Find where the given text appears and provide that cell's center as (x, y) coordinate. 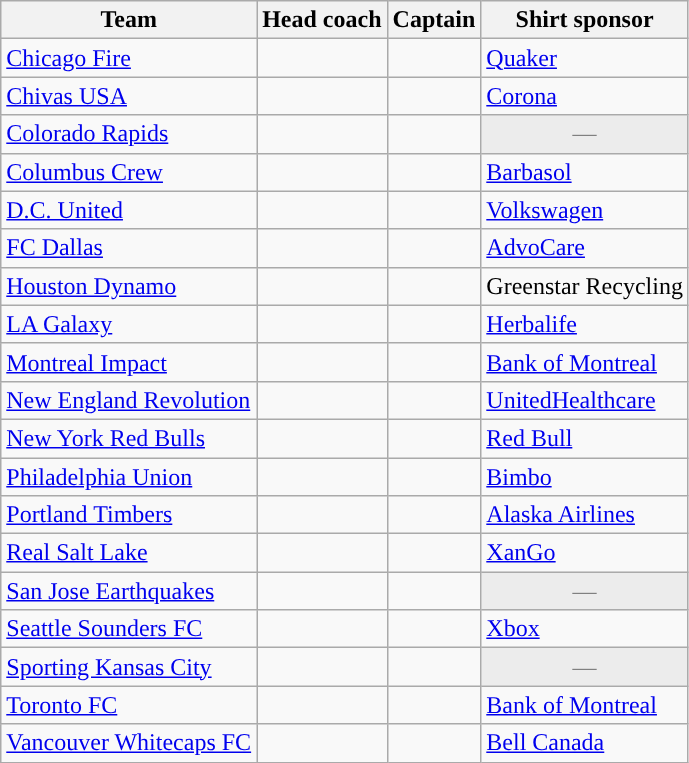
Herbalife (585, 324)
D.C. United (129, 210)
New York Red Bulls (129, 438)
Portland Timbers (129, 515)
Sporting Kansas City (129, 667)
Toronto FC (129, 705)
Montreal Impact (129, 362)
Houston Dynamo (129, 286)
LA Galaxy (129, 324)
New England Revolution (129, 400)
Team (129, 20)
Bell Canada (585, 743)
XanGo (585, 553)
Real Salt Lake (129, 553)
UnitedHealthcare (585, 400)
Volkswagen (585, 210)
Alaska Airlines (585, 515)
Head coach (322, 20)
Captain (434, 20)
Seattle Sounders FC (129, 629)
AdvoCare (585, 248)
Colorado Rapids (129, 134)
Shirt sponsor (585, 20)
Corona (585, 96)
Barbasol (585, 172)
Xbox (585, 629)
Greenstar Recycling (585, 286)
Columbus Crew (129, 172)
Red Bull (585, 438)
Chivas USA (129, 96)
Quaker (585, 58)
Philadelphia Union (129, 477)
Chicago Fire (129, 58)
Vancouver Whitecaps FC (129, 743)
FC Dallas (129, 248)
San Jose Earthquakes (129, 591)
Bimbo (585, 477)
